Capture the cell that displays the provided text and extract its (X, Y) central coordinate. 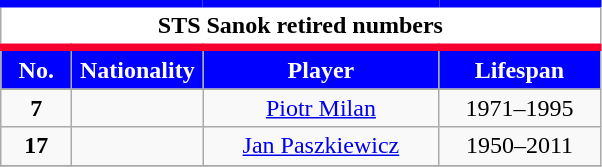
STS Sanok retired numbers (300, 26)
1971–1995 (520, 108)
Nationality (138, 68)
Jan Paszkiewicz (321, 146)
17 (36, 146)
7 (36, 108)
No. (36, 68)
Piotr Milan (321, 108)
1950–2011 (520, 146)
Player (321, 68)
Lifespan (520, 68)
